Scan for the cell matching the given text and deliver its (X, Y) coordinate at center. 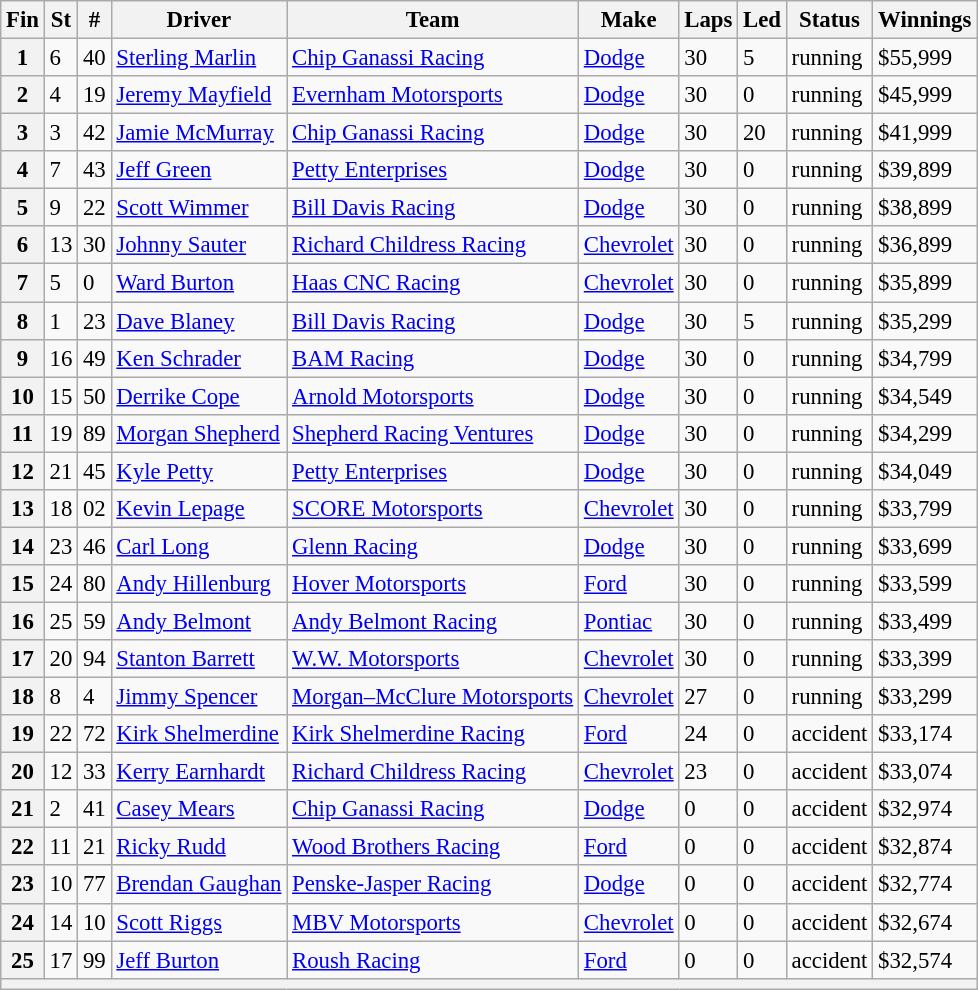
Driver (199, 20)
$33,074 (925, 772)
94 (94, 659)
Ricky Rudd (199, 847)
$33,499 (925, 621)
Ken Schrader (199, 358)
Wood Brothers Racing (433, 847)
Pontiac (629, 621)
Morgan Shepherd (199, 433)
72 (94, 734)
$35,899 (925, 283)
W.W. Motorsports (433, 659)
$32,674 (925, 922)
89 (94, 433)
$33,399 (925, 659)
Ward Burton (199, 283)
77 (94, 885)
Morgan–McClure Motorsports (433, 697)
80 (94, 584)
Laps (708, 20)
$35,299 (925, 321)
Scott Riggs (199, 922)
Casey Mears (199, 809)
Team (433, 20)
42 (94, 133)
46 (94, 546)
Evernham Motorsports (433, 95)
Jeff Burton (199, 960)
# (94, 20)
$33,799 (925, 509)
$32,774 (925, 885)
Kerry Earnhardt (199, 772)
$36,899 (925, 245)
$34,799 (925, 358)
Glenn Racing (433, 546)
Jeff Green (199, 170)
43 (94, 170)
Winnings (925, 20)
Derrike Cope (199, 396)
Johnny Sauter (199, 245)
27 (708, 697)
$32,574 (925, 960)
33 (94, 772)
Kevin Lepage (199, 509)
Brendan Gaughan (199, 885)
Kyle Petty (199, 471)
Roush Racing (433, 960)
Kirk Shelmerdine (199, 734)
Arnold Motorsports (433, 396)
$32,874 (925, 847)
$38,899 (925, 208)
$33,299 (925, 697)
Stanton Barrett (199, 659)
Carl Long (199, 546)
Shepherd Racing Ventures (433, 433)
Jamie McMurray (199, 133)
$34,549 (925, 396)
45 (94, 471)
Led (762, 20)
Fin (23, 20)
Jeremy Mayfield (199, 95)
Dave Blaney (199, 321)
99 (94, 960)
Scott Wimmer (199, 208)
MBV Motorsports (433, 922)
Haas CNC Racing (433, 283)
59 (94, 621)
$41,999 (925, 133)
49 (94, 358)
41 (94, 809)
Hover Motorsports (433, 584)
BAM Racing (433, 358)
40 (94, 58)
$34,049 (925, 471)
$32,974 (925, 809)
50 (94, 396)
$34,299 (925, 433)
$33,699 (925, 546)
SCORE Motorsports (433, 509)
Penske-Jasper Racing (433, 885)
$33,174 (925, 734)
Make (629, 20)
02 (94, 509)
$45,999 (925, 95)
$55,999 (925, 58)
Status (829, 20)
Andy Belmont (199, 621)
Sterling Marlin (199, 58)
$33,599 (925, 584)
St (60, 20)
Andy Hillenburg (199, 584)
Andy Belmont Racing (433, 621)
Jimmy Spencer (199, 697)
$39,899 (925, 170)
Kirk Shelmerdine Racing (433, 734)
